Output the (X, Y) coordinate of the center of the cell containing the given text.  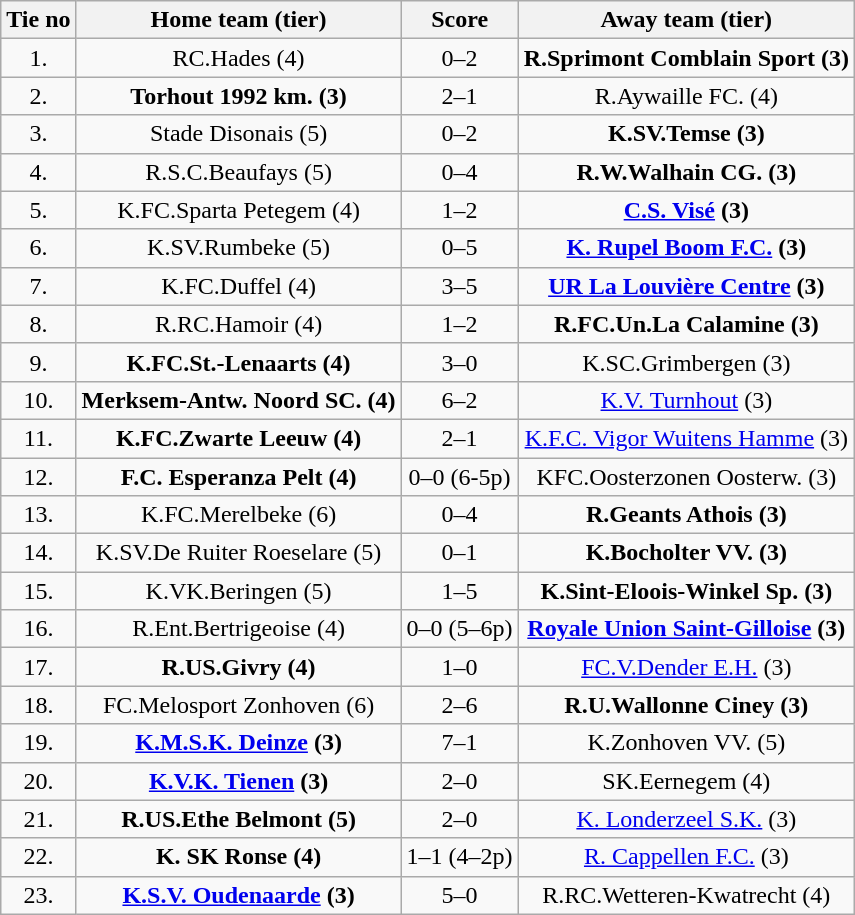
K.V. Turnhout (3) (686, 400)
12. (38, 477)
23. (38, 895)
7–1 (460, 743)
K.FC.Zwarte Leeuw (4) (238, 438)
K. Rupel Boom F.C. (3) (686, 248)
2–6 (460, 705)
R.S.C.Beaufays (5) (238, 172)
K.S.V. Oudenaarde (3) (238, 895)
K.Bocholter VV. (3) (686, 553)
R.RC.Hamoir (4) (238, 324)
K. SK Ronse (4) (238, 857)
R.W.Walhain CG. (3) (686, 172)
3. (38, 134)
K. Londerzeel S.K. (3) (686, 819)
10. (38, 400)
0–5 (460, 248)
K.Sint-Eloois-Winkel Sp. (3) (686, 591)
SK.Eernegem (4) (686, 781)
1–5 (460, 591)
0–1 (460, 553)
F.C. Esperanza Pelt (4) (238, 477)
R.Geants Athois (3) (686, 515)
K.SV.Temse (3) (686, 134)
Torhout 1992 km. (3) (238, 96)
R.US.Givry (4) (238, 667)
FC.Melosport Zonhoven (6) (238, 705)
6–2 (460, 400)
Score (460, 20)
Royale Union Saint-Gilloise (3) (686, 629)
8. (38, 324)
RC.Hades (4) (238, 58)
9. (38, 362)
13. (38, 515)
K.SC.Grimbergen (3) (686, 362)
K.Zonhoven VV. (5) (686, 743)
7. (38, 286)
UR La Louvière Centre (3) (686, 286)
R. Cappellen F.C. (3) (686, 857)
R.Ent.Bertrigeoise (4) (238, 629)
1–1 (4–2p) (460, 857)
K.FC.St.-Lenaarts (4) (238, 362)
KFC.Oosterzonen Oosterw. (3) (686, 477)
3–0 (460, 362)
K.VK.Beringen (5) (238, 591)
4. (38, 172)
R.FC.Un.La Calamine (3) (686, 324)
K.SV.Rumbeke (5) (238, 248)
Tie no (38, 20)
22. (38, 857)
0–0 (6-5p) (460, 477)
K.FC.Sparta Petegem (4) (238, 210)
14. (38, 553)
K.V.K. Tienen (3) (238, 781)
21. (38, 819)
1. (38, 58)
R.Sprimont Comblain Sport (3) (686, 58)
R.US.Ethe Belmont (5) (238, 819)
3–5 (460, 286)
Away team (tier) (686, 20)
R.U.Wallonne Ciney (3) (686, 705)
0–0 (5–6p) (460, 629)
Home team (tier) (238, 20)
C.S. Visé (3) (686, 210)
1–0 (460, 667)
15. (38, 591)
17. (38, 667)
20. (38, 781)
FC.V.Dender E.H. (3) (686, 667)
16. (38, 629)
Stade Disonais (5) (238, 134)
R.Aywaille FC. (4) (686, 96)
Merksem-Antw. Noord SC. (4) (238, 400)
K.FC.Merelbeke (6) (238, 515)
K.M.S.K. Deinze (3) (238, 743)
R.RC.Wetteren-Kwatrecht (4) (686, 895)
11. (38, 438)
K.SV.De Ruiter Roeselare (5) (238, 553)
K.FC.Duffel (4) (238, 286)
5. (38, 210)
K.F.C. Vigor Wuitens Hamme (3) (686, 438)
19. (38, 743)
5–0 (460, 895)
18. (38, 705)
6. (38, 248)
2. (38, 96)
